Return [x, y] of the center of cell containing provided text 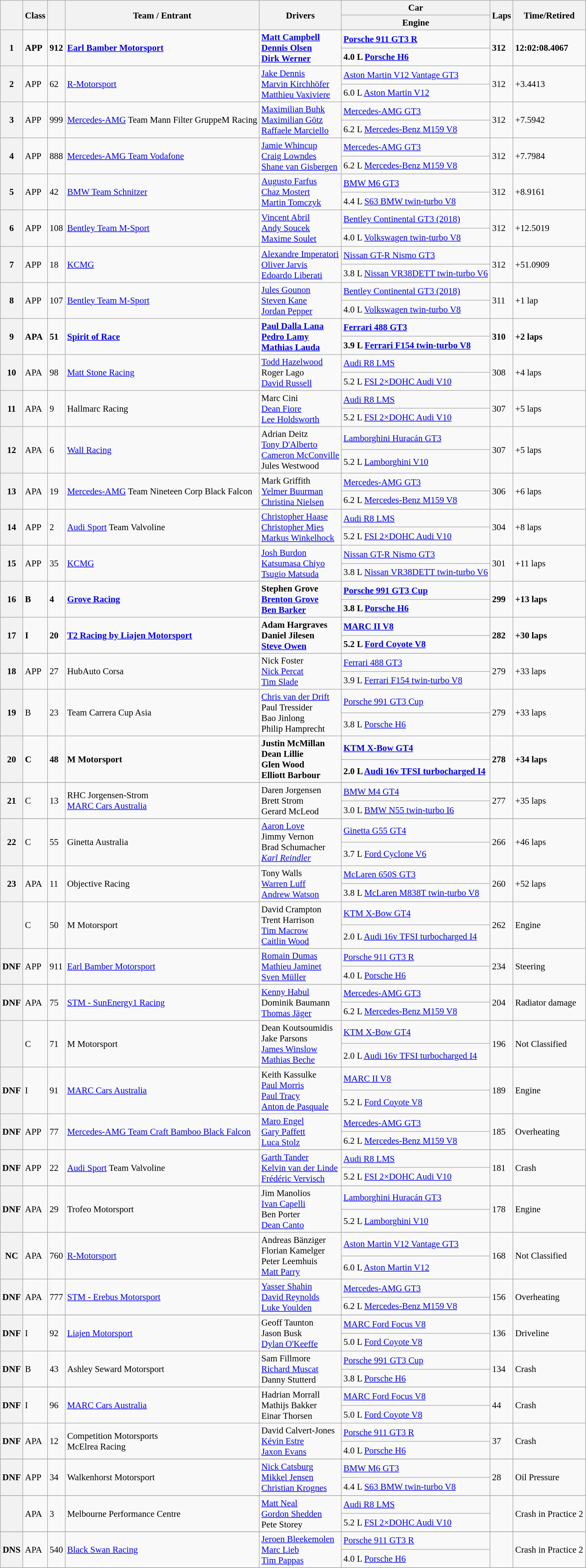
Hadrian Morrall Mathijs Bakker Einar Thorsen [300, 1405]
Romain Dumas Mathieu Jaminet Sven Müller [300, 966]
+13 laps [549, 599]
96 [57, 1405]
7 [12, 264]
Hallmarc Racing [162, 409]
Sam Fillmore Richard Muscat Danny Stutterd [300, 1369]
91 [57, 1090]
Garth Tander Kelvin van der Linde Frédéric Vervisch [300, 1168]
+7.7984 [549, 156]
Todd Hazelwood Roger Lago David Russell [300, 372]
311 [502, 300]
+6 laps [549, 491]
Drivers [300, 15]
108 [57, 228]
Christopher Haase Christopher Mies Markus Winkelhock [300, 527]
+51.0909 [549, 264]
Augusto Farfus Chaz Mostert Martin Tomczyk [300, 192]
12:02:08.4067 [549, 48]
50 [57, 925]
Mark Griffith Yelmer Buurman Christina Nielsen [300, 491]
540 [57, 1550]
278 [502, 760]
3.7 L Ford Cyclone V6 [416, 854]
777 [57, 1297]
+11 laps [549, 563]
156 [502, 1297]
David Calvert-Jones Kévin Estre Jaxon Evans [300, 1441]
98 [57, 372]
Matt Stone Racing [162, 372]
Class [35, 15]
196 [502, 1044]
301 [502, 563]
3.0 L BMW N55 twin-turbo I6 [416, 810]
Marc Cini Dean Fiore Lee Holdsworth [300, 409]
Paul Dalla Lana Pedro Lamy Mathias Lauda [300, 337]
Mercedes-AMG Team Mann Filter GruppeM Racing [162, 120]
299 [502, 599]
+2 laps [549, 337]
STM - Erebus Motorsport [162, 1297]
51 [57, 337]
David Crampton Trent Harrison Tim Macrow Caitlin Wood [300, 925]
Ashley Seward Motorsport [162, 1369]
+35 laps [549, 801]
308 [502, 372]
62 [57, 84]
282 [502, 636]
189 [502, 1090]
911 [57, 966]
BMW Team Schnitzer [162, 192]
Geoff Taunton Jason Busk Dylan O'Keeffe [300, 1333]
Jim Manolios Ivan Capelli Ben Porter Dean Canto [300, 1209]
10 [12, 372]
+52 laps [549, 884]
912 [57, 48]
Oil Pressure [549, 1477]
Wall Racing [162, 450]
Spirit of Race [162, 337]
34 [57, 1477]
+3.4413 [549, 84]
STM - SunEnergy1 Racing [162, 1002]
HubAuto Corsa [162, 671]
760 [57, 1256]
Melbourne Performance Centre [162, 1514]
RHC Jorgensen-Strom MARC Cars Australia [162, 801]
BMW M4 GT4 [416, 792]
75 [57, 1002]
Adam Hargraves Daniel Jilesen Steve Owen [300, 636]
+12.5019 [549, 228]
27 [57, 671]
14 [12, 527]
1 [12, 48]
277 [502, 801]
888 [57, 156]
44 [502, 1405]
999 [57, 120]
260 [502, 884]
Mercedes-AMG Team Craft Bamboo Black Falcon [162, 1132]
Yasser Shahin David Reynolds Luke Youlden [300, 1297]
71 [57, 1044]
Nick Foster Nick Percat Tim Slade [300, 671]
Car [416, 8]
15 [12, 563]
+1 lap [549, 300]
Alexandre Imperatori Oliver Jarvis Edoardo Liberati [300, 264]
+8.9161 [549, 192]
Liajen Motorsport [162, 1333]
Black Swan Racing [162, 1550]
Jeroen Bleekemolen Marc Lieb Tim Pappas [300, 1550]
Ginetta Australia [162, 842]
Team Carrera Cup Asia [162, 713]
Jamie Whincup Craig Lowndes Shane van Gisbergen [300, 156]
Walkenhorst Motorsport [162, 1477]
Mercedes-AMG Team Vodafone [162, 156]
310 [502, 337]
17 [12, 636]
204 [502, 1002]
Time/Retired [549, 15]
178 [502, 1209]
55 [57, 842]
DNS [12, 1550]
304 [502, 527]
Maximilian Buhk Maximilian Götz Raffaele Marciello [300, 120]
Jules Gounon Steven Kane Jordan Pepper [300, 300]
Josh Burdon Katsumasa Chiyo Tsugio Matsuda [300, 563]
28 [502, 1477]
306 [502, 491]
Justin McMillan Dean Lillie Glen Wood Elliott Barbour [300, 760]
134 [502, 1369]
T2 Racing by Liajen Motorsport [162, 636]
5 [12, 192]
234 [502, 966]
8 [12, 300]
Andreas Bänziger Florian Kamelger Peter Leemhuis Matt Parry [300, 1256]
136 [502, 1333]
43 [57, 1369]
Ginetta G55 GT4 [416, 830]
266 [502, 842]
21 [12, 801]
Aaron Love Jimmy Vernon Brad Schumacher Karl Reindler [300, 842]
+30 laps [549, 636]
Laps [502, 15]
Competition Motorsports McElrea Racing [162, 1441]
Mercedes-AMG Team Nineteen Corp Black Falcon [162, 491]
+46 laps [549, 842]
42 [57, 192]
37 [502, 1441]
92 [57, 1333]
Objective Racing [162, 884]
35 [57, 563]
77 [57, 1132]
Vincent Abril Andy Soucek Maxime Soulet [300, 228]
Matt Campbell Dennis Olsen Dirk Werner [300, 48]
+8 laps [549, 527]
Driveline [549, 1333]
Nick Catsburg Mikkel Jensen Christian Krognes [300, 1477]
Grove Racing [162, 599]
Daren Jorgensen Brett Strom Gerard McLeod [300, 801]
16 [12, 599]
107 [57, 300]
3.8 L McLaren M838T twin-turbo V8 [416, 893]
+7.5942 [549, 120]
Trofeo Motorsport [162, 1209]
McLaren 650S GT3 [416, 875]
Stephen Grove Brenton Grove Ben Barker [300, 599]
Jake Dennis Marvin Kirchhöfer Matthieu Vaxiviere [300, 84]
168 [502, 1256]
Steering [549, 966]
48 [57, 760]
NC [12, 1256]
+34 laps [549, 760]
+4 laps [549, 372]
Chris van der Drift Paul Tressider Bao Jinlong Philip Hamprecht [300, 713]
Dean Koutsoumidis Jake Parsons James Winslow Mathias Beche [300, 1044]
Matt Neal Gordon Shedden Pete Storey [300, 1514]
Keith Kassulke Paul Morris Paul Tracy Anton de Pasquale [300, 1090]
Maro Engel Gary Paffett Luca Stolz [300, 1132]
Radiator damage [549, 1002]
185 [502, 1132]
29 [57, 1209]
181 [502, 1168]
Kenny Habul Dominik Baumann Thomas Jäger [300, 1002]
262 [502, 925]
Team / Entrant [162, 15]
Tony Walls Warren Luff Andrew Watson [300, 884]
Adrian Deitz Tony D'Alberto Cameron McConville Jules Westwood [300, 450]
